From the cell containing the given text, extract its center point as [X, Y] coordinate. 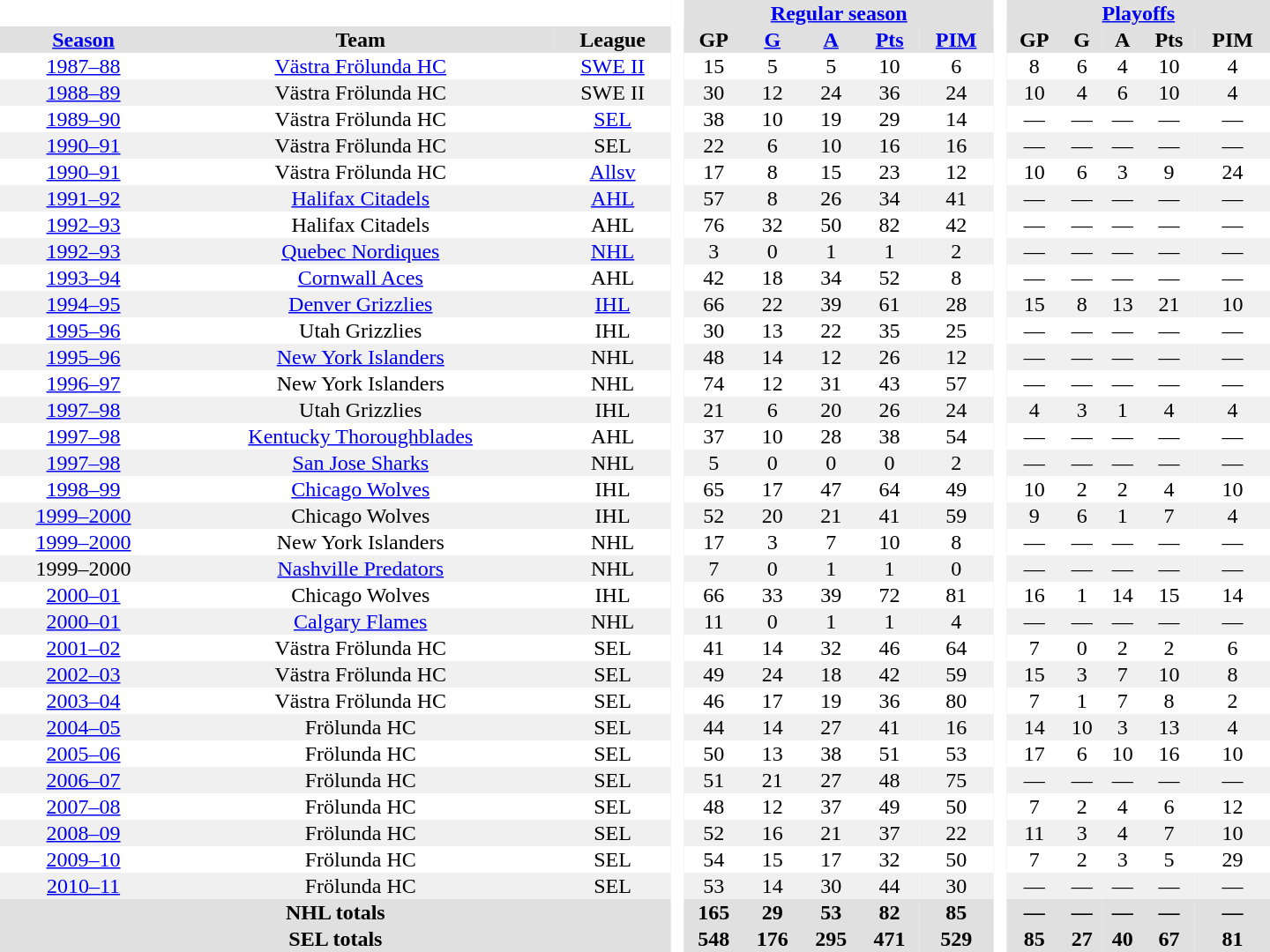
1991–92 [83, 198]
SEL totals [335, 939]
75 [956, 780]
43 [889, 383]
25 [956, 331]
176 [773, 939]
1994–95 [83, 304]
2010–11 [83, 886]
2004–05 [83, 727]
Playoffs [1139, 13]
1987–88 [83, 66]
Season [83, 40]
2008–09 [83, 833]
2009–10 [83, 859]
2003–04 [83, 701]
1993–94 [83, 278]
295 [831, 939]
76 [713, 225]
1998–99 [83, 489]
1996–97 [83, 383]
Cornwall Aces [360, 278]
548 [713, 939]
61 [889, 304]
35 [889, 331]
165 [713, 912]
40 [1123, 939]
2007–08 [83, 807]
47 [831, 489]
Quebec Nordiques [360, 251]
471 [889, 939]
23 [889, 172]
33 [773, 595]
NHL totals [335, 912]
74 [713, 383]
529 [956, 939]
80 [956, 701]
65 [713, 489]
2006–07 [83, 780]
2002–03 [83, 674]
San Jose Sharks [360, 463]
Nashville Predators [360, 569]
1988–89 [83, 93]
Calgary Flames [360, 621]
League [612, 40]
Team [360, 40]
Regular season [839, 13]
67 [1169, 939]
1989–90 [83, 119]
Denver Grizzlies [360, 304]
31 [831, 383]
72 [889, 595]
Allsv [612, 172]
Kentucky Thoroughblades [360, 436]
2005–06 [83, 754]
2001–02 [83, 648]
